Provide the (x, y) coordinate of the cell's center where the given text is located.  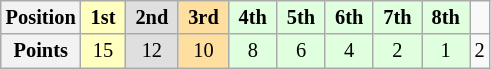
12 (152, 51)
7th (397, 17)
1st (104, 17)
Points (41, 51)
Position (41, 17)
6 (301, 51)
3rd (203, 17)
4 (349, 51)
15 (104, 51)
2nd (152, 17)
8th (446, 17)
8 (253, 51)
5th (301, 17)
4th (253, 17)
10 (203, 51)
1 (446, 51)
6th (349, 17)
